For the text-containing cell, return its midpoint in [X, Y] coordinate format. 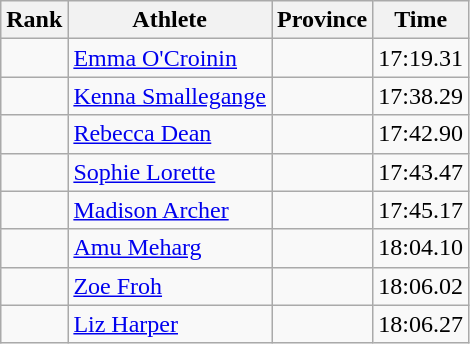
17:38.29 [421, 96]
Time [421, 20]
Rank [34, 20]
Madison Archer [170, 210]
Rebecca Dean [170, 134]
17:45.17 [421, 210]
17:19.31 [421, 58]
Sophie Lorette [170, 172]
Province [322, 20]
17:42.90 [421, 134]
Zoe Froh [170, 286]
18:06.02 [421, 286]
Liz Harper [170, 324]
18:04.10 [421, 248]
Kenna Smallegange [170, 96]
Athlete [170, 20]
18:06.27 [421, 324]
17:43.47 [421, 172]
Amu Meharg [170, 248]
Emma O'Croinin [170, 58]
